Detect which cell encompasses the target text, then output its (X, Y) center coordinate. 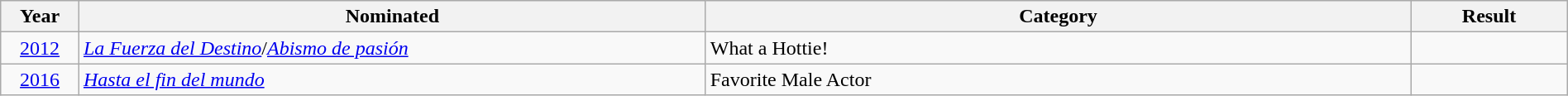
Category (1059, 17)
La Fuerza del Destino/Abismo de pasión (392, 48)
Year (40, 17)
What a Hottie! (1059, 48)
2016 (40, 79)
Nominated (392, 17)
Favorite Male Actor (1059, 79)
Result (1489, 17)
2012 (40, 48)
Hasta el fin del mundo (392, 79)
